Locate the cell with the specified text and output its [X, Y] center coordinate. 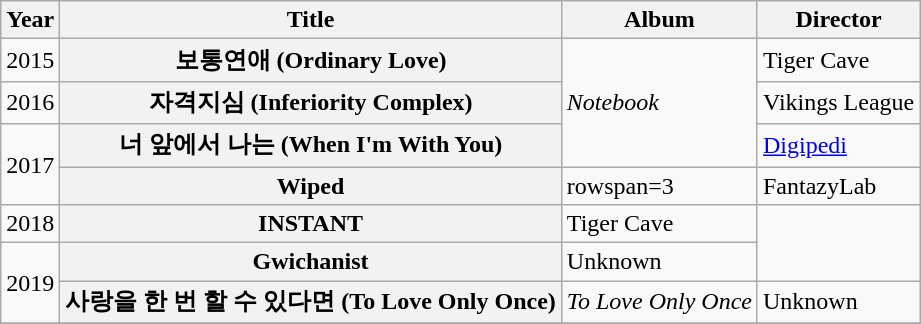
2015 [30, 60]
2016 [30, 102]
FantazyLab [838, 185]
To Love Only Once [659, 302]
보통연애 (Ordinary Love) [311, 60]
자격지심 (Inferiority Complex) [311, 102]
Title [311, 20]
Director [838, 20]
Notebook [659, 103]
Digipedi [838, 146]
INSTANT [311, 224]
rowspan=3 [659, 185]
2019 [30, 284]
Gwichanist [311, 262]
사랑을 한 번 할 수 있다면 (To Love Only Once) [311, 302]
2018 [30, 224]
2017 [30, 164]
Year [30, 20]
Vikings League [838, 102]
Album [659, 20]
너 앞에서 나는 (When I'm With You) [311, 146]
Wiped [311, 185]
